Scan for the cell matching the given text and deliver its (X, Y) coordinate at center. 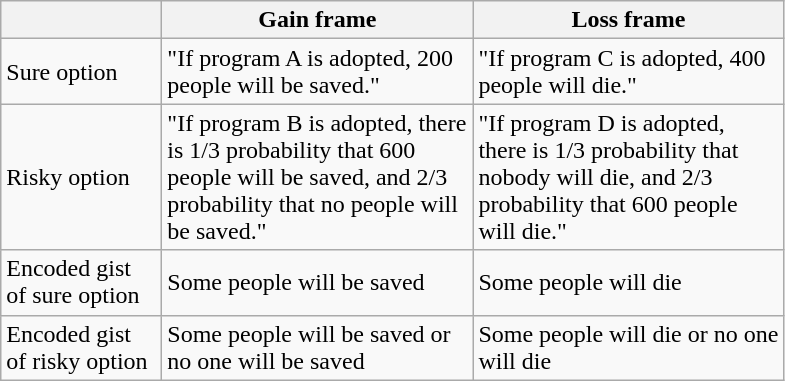
Gain frame (318, 20)
Some people will be saved (318, 282)
Sure option (82, 72)
Some people will die (628, 282)
Some people will die or no one will die (628, 348)
"If program D is adopted, there is 1/3 probability that nobody will die, and 2/3 probability that 600 people will die." (628, 177)
Encoded gist of risky option (82, 348)
Some people will be saved or no one will be saved (318, 348)
Risky option (82, 177)
"If program A is adopted, 200 people will be saved." (318, 72)
Encoded gist of sure option (82, 282)
"If program C is adopted, 400 people will die." (628, 72)
"If program B is adopted, there is 1/3 probability that 600 people will be saved, and 2/3 probability that no people will be saved." (318, 177)
Loss frame (628, 20)
